Detect which cell encompasses the target text, then output its (X, Y) center coordinate. 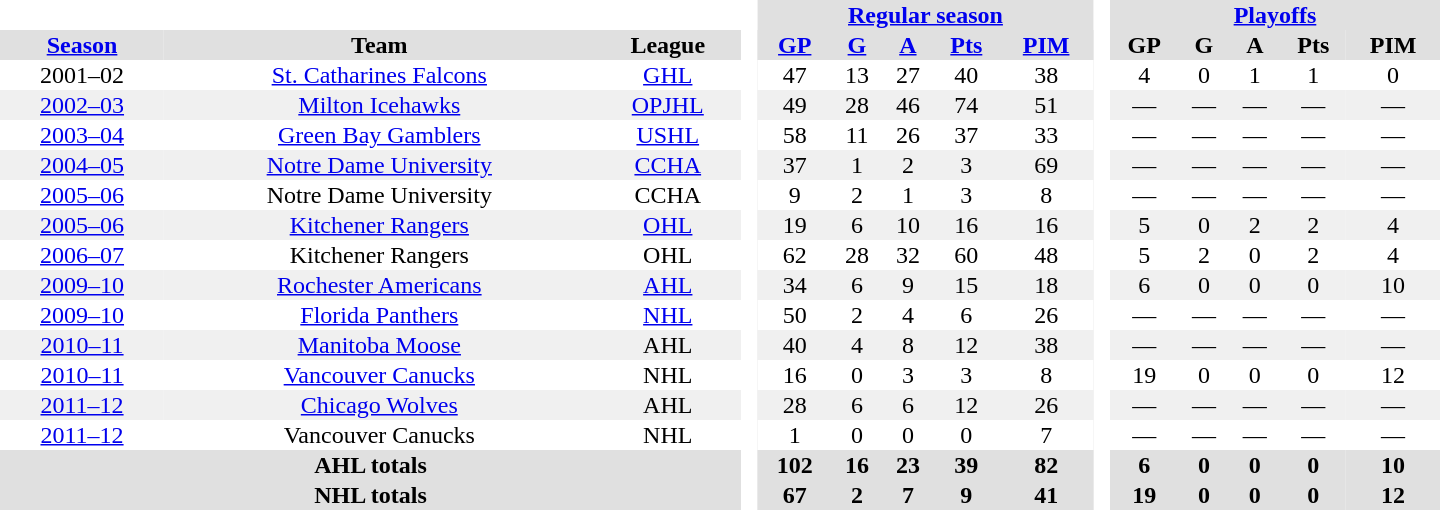
32 (908, 255)
49 (795, 105)
67 (795, 495)
League (668, 45)
Team (379, 45)
82 (1046, 465)
102 (795, 465)
USHL (668, 135)
46 (908, 105)
Chicago Wolves (379, 405)
13 (858, 75)
58 (795, 135)
2004–05 (82, 165)
OPJHL (668, 105)
AHL totals (370, 465)
48 (1046, 255)
50 (795, 315)
15 (966, 285)
Rochester Americans (379, 285)
69 (1046, 165)
34 (795, 285)
62 (795, 255)
33 (1046, 135)
GHL (668, 75)
Manitoba Moose (379, 345)
2003–04 (82, 135)
11 (858, 135)
Season (82, 45)
Green Bay Gamblers (379, 135)
St. Catharines Falcons (379, 75)
Milton Icehawks (379, 105)
2001–02 (82, 75)
NHL totals (370, 495)
41 (1046, 495)
47 (795, 75)
2002–03 (82, 105)
Florida Panthers (379, 315)
18 (1046, 285)
23 (908, 465)
Playoffs (1275, 15)
60 (966, 255)
51 (1046, 105)
Regular season (926, 15)
39 (966, 465)
27 (908, 75)
74 (966, 105)
2006–07 (82, 255)
